Detect which cell encompasses the target text, then output its [X, Y] center coordinate. 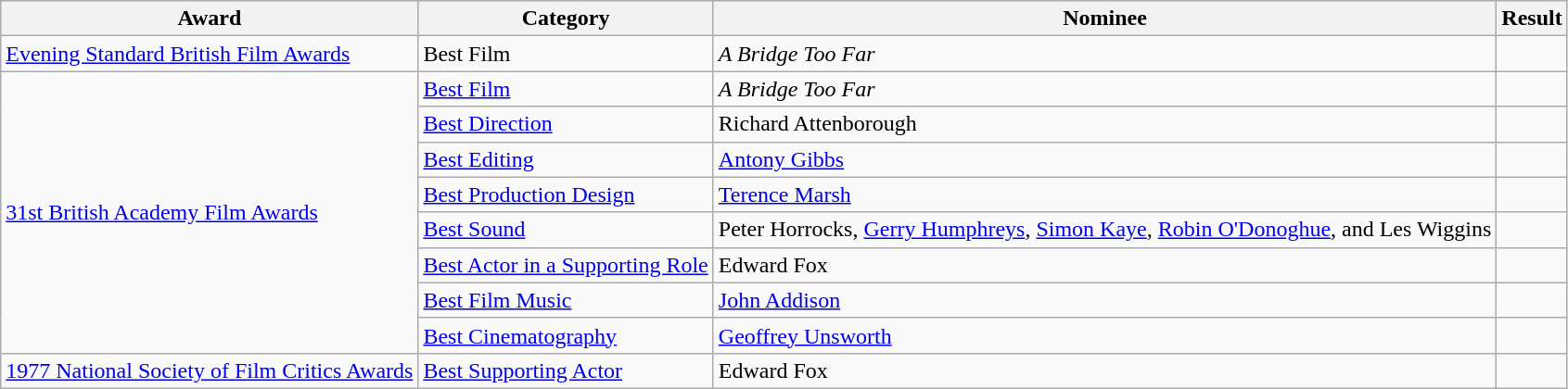
Result [1532, 19]
Category [566, 19]
Best Direction [566, 124]
Richard Attenborough [1105, 124]
Best Cinematography [566, 335]
Terence Marsh [1105, 194]
Best Supporting Actor [566, 370]
Award [210, 19]
Best Actor in a Supporting Role [566, 265]
Best Film Music [566, 300]
Best Editing [566, 159]
1977 National Society of Film Critics Awards [210, 370]
Peter Horrocks, Gerry Humphreys, Simon Kaye, Robin O'Donoghue, and Les Wiggins [1105, 230]
Best Sound [566, 230]
Antony Gibbs [1105, 159]
Best Production Design [566, 194]
31st British Academy Film Awards [210, 212]
Evening Standard British Film Awards [210, 54]
Nominee [1105, 19]
Geoffrey Unsworth [1105, 335]
John Addison [1105, 300]
